Find where the given text appears and provide that cell's center as (x, y) coordinate. 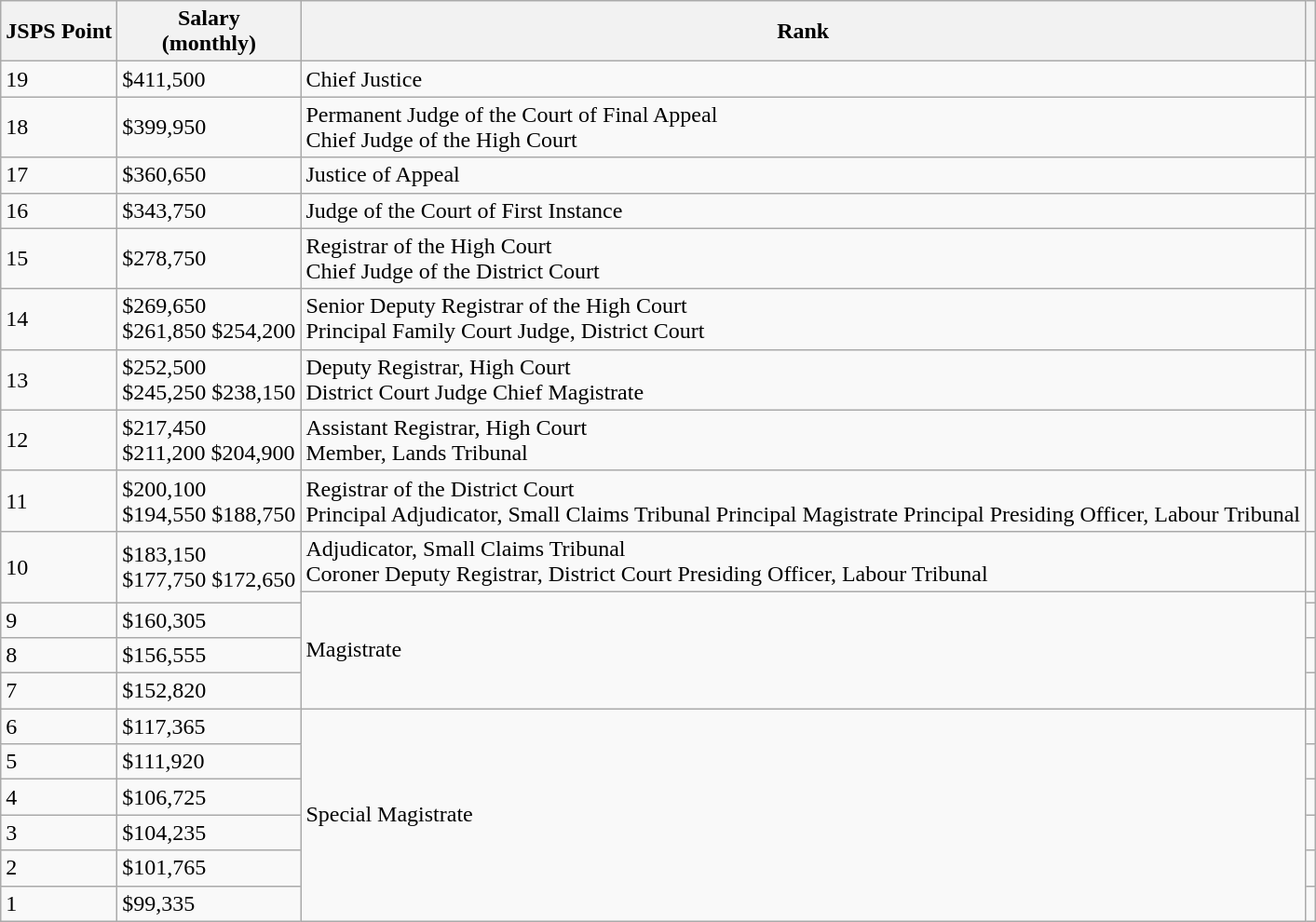
6 (60, 726)
Assistant Registrar, High CourtMember, Lands Tribunal (803, 440)
$360,650 (209, 175)
$343,750 (209, 210)
Adjudicator, Small Claims TribunalCoroner Deputy Registrar, District Court Presiding Officer, Labour Tribunal (803, 561)
$117,365 (209, 726)
2 (60, 868)
Chief Justice (803, 79)
$411,500 (209, 79)
15 (60, 259)
$269,650$261,850 $254,200 (209, 319)
16 (60, 210)
$399,950 (209, 127)
JSPS Point (60, 32)
Judge of the Court of First Instance (803, 210)
18 (60, 127)
Registrar of the District CourtPrincipal Adjudicator, Small Claims Tribunal Principal Magistrate Principal Presiding Officer, Labour Tribunal (803, 501)
7 (60, 691)
$278,750 (209, 259)
Rank (803, 32)
$160,305 (209, 619)
$111,920 (209, 762)
3 (60, 833)
4 (60, 797)
Justice of Appeal (803, 175)
Deputy Registrar, High CourtDistrict Court Judge Chief Magistrate (803, 380)
$104,235 (209, 833)
$106,725 (209, 797)
9 (60, 619)
Registrar of the High CourtChief Judge of the District Court (803, 259)
$99,335 (209, 903)
5 (60, 762)
Salary(monthly) (209, 32)
$152,820 (209, 691)
8 (60, 656)
Senior Deputy Registrar of the High CourtPrincipal Family Court Judge, District Court (803, 319)
1 (60, 903)
Magistrate (803, 650)
$183,150$177,750 $172,650 (209, 566)
$217,450$211,200 $204,900 (209, 440)
$252,500$245,250 $238,150 (209, 380)
Permanent Judge of the Court of Final AppealChief Judge of the High Court (803, 127)
12 (60, 440)
17 (60, 175)
14 (60, 319)
$156,555 (209, 656)
Special Magistrate (803, 815)
11 (60, 501)
$101,765 (209, 868)
13 (60, 380)
10 (60, 566)
$200,100$194,550 $188,750 (209, 501)
19 (60, 79)
